Detect which cell encompasses the target text, then output its (x, y) center coordinate. 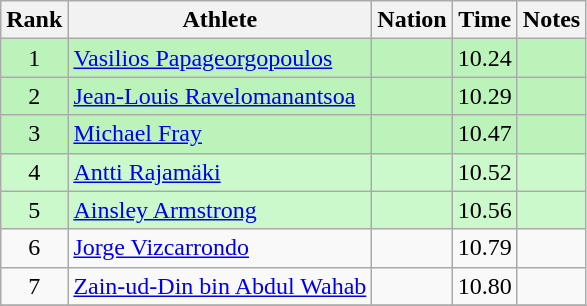
10.52 (484, 172)
3 (34, 134)
4 (34, 172)
10.79 (484, 248)
10.47 (484, 134)
Antti Rajamäki (220, 172)
Vasilios Papageorgopoulos (220, 58)
Rank (34, 20)
10.29 (484, 96)
7 (34, 286)
Zain-ud-Din bin Abdul Wahab (220, 286)
Notes (551, 20)
Nation (412, 20)
6 (34, 248)
Ainsley Armstrong (220, 210)
Jorge Vizcarrondo (220, 248)
Time (484, 20)
5 (34, 210)
10.56 (484, 210)
10.24 (484, 58)
Michael Fray (220, 134)
10.80 (484, 286)
Jean-Louis Ravelomanantsoa (220, 96)
1 (34, 58)
Athlete (220, 20)
2 (34, 96)
